Provide the (X, Y) coordinate of the cell's center where the given text is located.  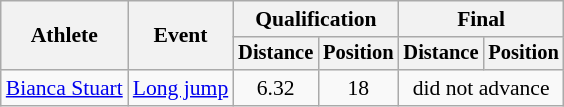
Bianca Stuart (64, 88)
Long jump (180, 88)
Event (180, 36)
Final (482, 19)
Athlete (64, 36)
6.32 (276, 88)
did not advance (482, 88)
Qualification (316, 19)
18 (358, 88)
